Scan for the cell matching the given text and deliver its (X, Y) coordinate at center. 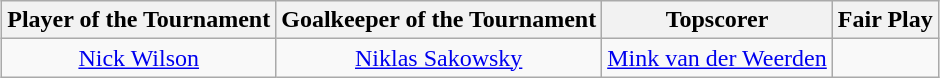
Topscorer (718, 20)
Player of the Tournament (139, 20)
Fair Play (885, 20)
Nick Wilson (139, 58)
Goalkeeper of the Tournament (439, 20)
Niklas Sakowsky (439, 58)
Mink van der Weerden (718, 58)
